Extract the [x, y] coordinate from the center of the cell holding the provided text.  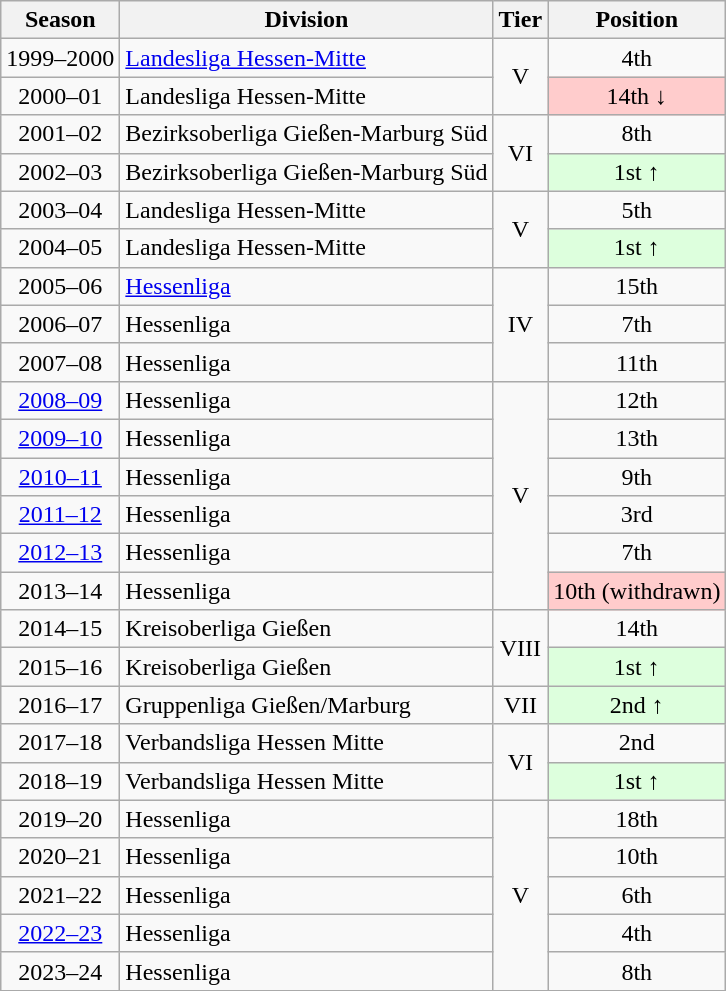
Gruppenliga Gießen/Marburg [306, 705]
2000–01 [60, 96]
2023–24 [60, 971]
IV [520, 324]
2015–16 [60, 667]
2008–09 [60, 400]
2018–19 [60, 781]
3rd [637, 515]
2007–08 [60, 362]
2004–05 [60, 248]
2017–18 [60, 743]
2016–17 [60, 705]
2021–22 [60, 895]
VII [520, 705]
2010–11 [60, 477]
2006–07 [60, 324]
2002–03 [60, 172]
2012–13 [60, 553]
12th [637, 400]
14th [637, 629]
2022–23 [60, 933]
9th [637, 477]
2nd [637, 743]
10th [637, 857]
2013–14 [60, 591]
Division [306, 20]
Tier [520, 20]
2009–10 [60, 438]
VIII [520, 648]
Season [60, 20]
15th [637, 286]
2005–06 [60, 286]
5th [637, 210]
2014–15 [60, 629]
2020–21 [60, 857]
2nd ↑ [637, 705]
13th [637, 438]
11th [637, 362]
6th [637, 895]
2011–12 [60, 515]
14th ↓ [637, 96]
2003–04 [60, 210]
10th (withdrawn) [637, 591]
18th [637, 819]
2001–02 [60, 134]
2019–20 [60, 819]
1999–2000 [60, 58]
Position [637, 20]
